Output the [X, Y] coordinate of the center of the cell containing the given text.  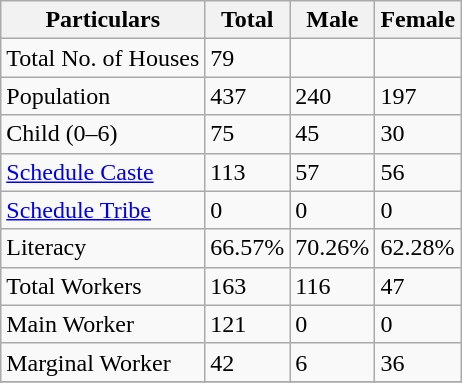
47 [418, 286]
79 [248, 58]
Schedule Caste [103, 172]
Population [103, 96]
45 [332, 134]
66.57% [248, 248]
121 [248, 324]
197 [418, 96]
42 [248, 362]
62.28% [418, 248]
Schedule Tribe [103, 210]
30 [418, 134]
Main Worker [103, 324]
Total [248, 20]
240 [332, 96]
70.26% [332, 248]
113 [248, 172]
Marginal Worker [103, 362]
437 [248, 96]
Child (0–6) [103, 134]
36 [418, 362]
75 [248, 134]
Particulars [103, 20]
56 [418, 172]
Female [418, 20]
Male [332, 20]
Literacy [103, 248]
Total Workers [103, 286]
Total No. of Houses [103, 58]
6 [332, 362]
116 [332, 286]
163 [248, 286]
57 [332, 172]
